Capture the cell that displays the provided text and extract its (X, Y) central coordinate. 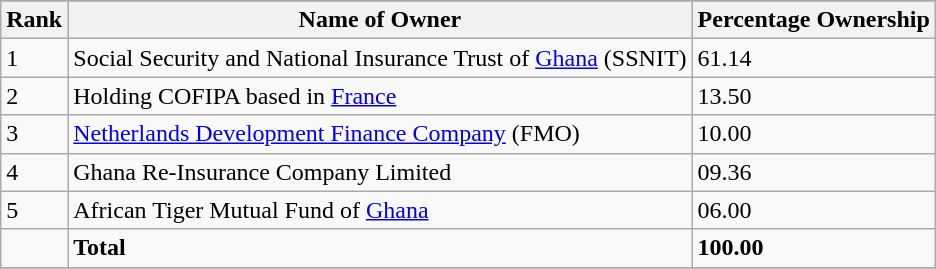
Ghana Re-Insurance Company Limited (380, 172)
Total (380, 248)
06.00 (814, 210)
Rank (34, 20)
13.50 (814, 96)
African Tiger Mutual Fund of Ghana (380, 210)
61.14 (814, 58)
5 (34, 210)
100.00 (814, 248)
Holding COFIPA based in France (380, 96)
09.36 (814, 172)
Social Security and National Insurance Trust of Ghana (SSNIT) (380, 58)
3 (34, 134)
Netherlands Development Finance Company (FMO) (380, 134)
4 (34, 172)
Percentage Ownership (814, 20)
Name of Owner (380, 20)
1 (34, 58)
2 (34, 96)
10.00 (814, 134)
